From the cell containing the given text, extract its center point as [x, y] coordinate. 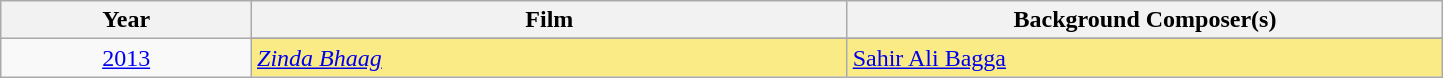
Background Composer(s) [1145, 20]
Zinda Bhaag [550, 58]
Sahir Ali Bagga [1145, 58]
Film [550, 20]
2013 [126, 58]
Year [126, 20]
